Identify which cell holds the provided text, then report its (X, Y) central coordinate. 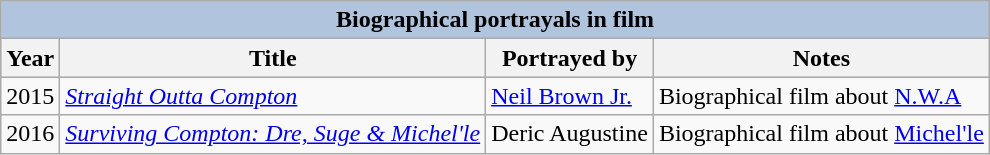
Surviving Compton: Dre, Suge & Michel'le (273, 134)
2015 (30, 96)
Biographical film about N.W.A (821, 96)
Deric Augustine (570, 134)
Straight Outta Compton (273, 96)
Biographical portrayals in film (496, 20)
Title (273, 58)
Portrayed by (570, 58)
Notes (821, 58)
Year (30, 58)
2016 (30, 134)
Biographical film about Michel'le (821, 134)
Neil Brown Jr. (570, 96)
